Scan for the cell matching the given text and deliver its [X, Y] coordinate at center. 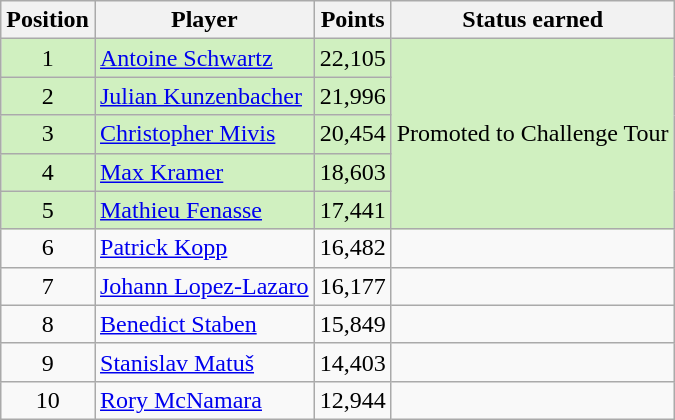
17,441 [352, 210]
Antoine Schwartz [204, 58]
1 [48, 58]
Julian Kunzenbacher [204, 96]
18,603 [352, 172]
16,482 [352, 248]
Stanislav Matuš [204, 362]
8 [48, 324]
16,177 [352, 286]
21,996 [352, 96]
6 [48, 248]
Johann Lopez-Lazaro [204, 286]
5 [48, 210]
7 [48, 286]
20,454 [352, 134]
14,403 [352, 362]
3 [48, 134]
Benedict Staben [204, 324]
Player [204, 20]
9 [48, 362]
Mathieu Fenasse [204, 210]
Christopher Mivis [204, 134]
Patrick Kopp [204, 248]
12,944 [352, 400]
4 [48, 172]
Max Kramer [204, 172]
2 [48, 96]
10 [48, 400]
Points [352, 20]
Promoted to Challenge Tour [532, 134]
15,849 [352, 324]
Rory McNamara [204, 400]
Position [48, 20]
22,105 [352, 58]
Status earned [532, 20]
